Identify which cell holds the provided text, then report its (x, y) central coordinate. 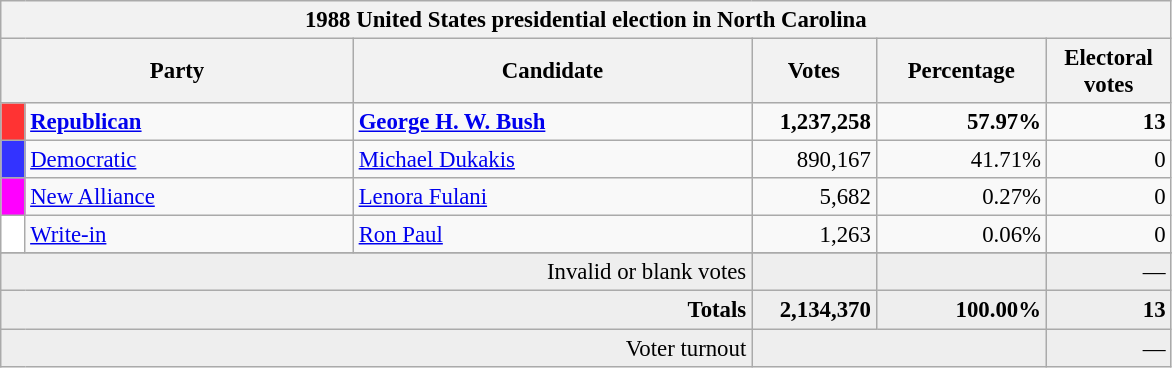
41.71% (961, 160)
Invalid or blank votes (376, 273)
Ron Paul (552, 235)
Candidate (552, 72)
Republican (189, 122)
Democratic (189, 160)
100.00% (961, 310)
Michael Dukakis (552, 160)
Voter turnout (376, 348)
New Alliance (189, 197)
1,263 (814, 235)
Lenora Fulani (552, 197)
Percentage (961, 72)
Electoral votes (1108, 72)
Totals (376, 310)
Write-in (189, 235)
57.97% (961, 122)
1,237,258 (814, 122)
5,682 (814, 197)
1988 United States presidential election in North Carolina (586, 20)
0.06% (961, 235)
Votes (814, 72)
0.27% (961, 197)
Party (178, 72)
890,167 (814, 160)
George H. W. Bush (552, 122)
2,134,370 (814, 310)
